Output the (x, y) coordinate of the center of the cell containing the given text.  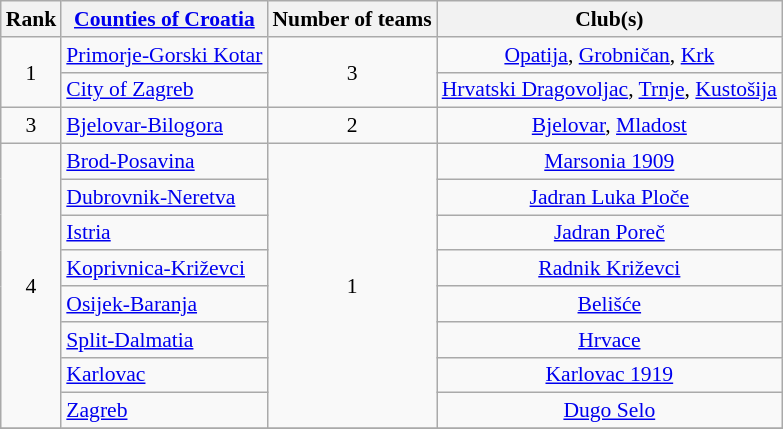
Hrvace (610, 340)
Opatija, Grobničan, Krk (610, 55)
Bjelovar, Mladost (610, 126)
Brod-Posavina (164, 162)
Marsonia 1909 (610, 162)
4 (32, 286)
Radnik Križevci (610, 269)
Karlovac (164, 375)
Split-Dalmatia (164, 340)
Belišće (610, 304)
2 (352, 126)
Koprivnica-Križevci (164, 269)
Rank (32, 19)
Jadran Luka Ploče (610, 197)
Karlovac 1919 (610, 375)
Number of teams (352, 19)
Hrvatski Dragovoljac, Trnje, Kustošija (610, 90)
Primorje-Gorski Kotar (164, 55)
Bjelovar-Bilogora (164, 126)
Dubrovnik-Neretva (164, 197)
Osijek-Baranja (164, 304)
Counties of Croatia (164, 19)
Jadran Poreč (610, 233)
Istria (164, 233)
Zagreb (164, 411)
City of Zagreb (164, 90)
Dugo Selo (610, 411)
Club(s) (610, 19)
